Provide the (x, y) coordinate of the cell's center where the given text is located.  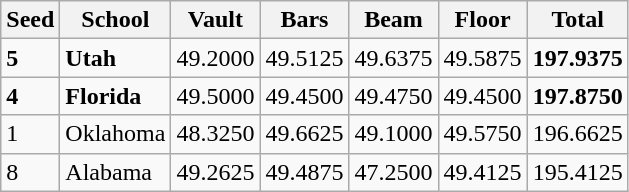
Florida (116, 96)
49.5750 (482, 134)
Oklahoma (116, 134)
Seed (30, 20)
8 (30, 172)
49.1000 (394, 134)
Vault (216, 20)
49.5000 (216, 96)
Beam (394, 20)
49.5875 (482, 58)
Floor (482, 20)
49.6375 (394, 58)
49.2000 (216, 58)
196.6625 (578, 134)
Total (578, 20)
1 (30, 134)
49.4125 (482, 172)
5 (30, 58)
49.4750 (394, 96)
Bars (304, 20)
49.2625 (216, 172)
47.2500 (394, 172)
197.9375 (578, 58)
Utah (116, 58)
197.8750 (578, 96)
Alabama (116, 172)
School (116, 20)
48.3250 (216, 134)
195.4125 (578, 172)
49.5125 (304, 58)
49.4875 (304, 172)
49.6625 (304, 134)
4 (30, 96)
